Detect which cell encompasses the target text, then output its [X, Y] center coordinate. 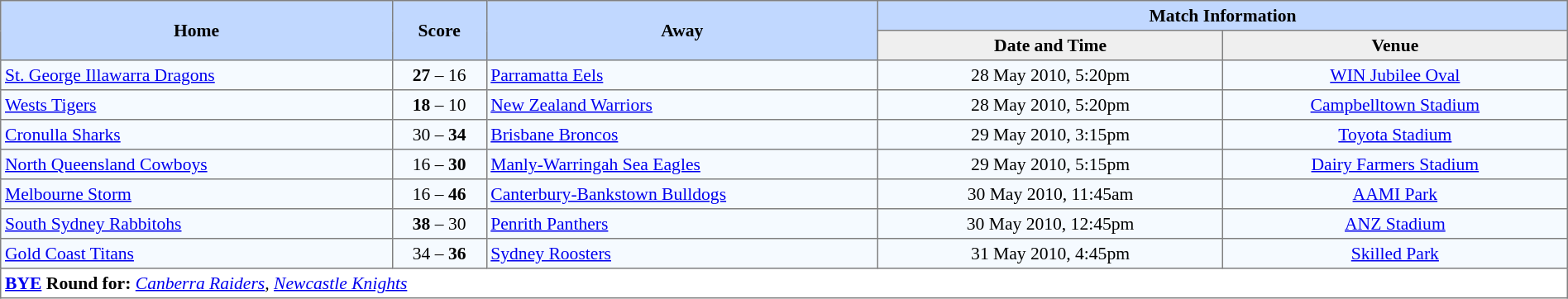
Skilled Park [1394, 254]
New Zealand Warriors [682, 105]
Canterbury-Bankstown Bulldogs [682, 194]
Penrith Panthers [682, 224]
North Queensland Cowboys [197, 164]
Brisbane Broncos [682, 135]
16 – 46 [439, 194]
27 – 16 [439, 75]
ANZ Stadium [1394, 224]
38 – 30 [439, 224]
Campbelltown Stadium [1394, 105]
Toyota Stadium [1394, 135]
30 May 2010, 11:45am [1050, 194]
Score [439, 31]
Wests Tigers [197, 105]
Melbourne Storm [197, 194]
16 – 30 [439, 164]
18 – 10 [439, 105]
Manly-Warringah Sea Eagles [682, 164]
31 May 2010, 4:45pm [1050, 254]
AAMI Park [1394, 194]
30 May 2010, 12:45pm [1050, 224]
30 – 34 [439, 135]
Away [682, 31]
29 May 2010, 3:15pm [1050, 135]
Home [197, 31]
WIN Jubilee Oval [1394, 75]
Dairy Farmers Stadium [1394, 164]
Cronulla Sharks [197, 135]
BYE Round for: Canberra Raiders, Newcastle Knights [784, 283]
Date and Time [1050, 45]
34 – 36 [439, 254]
Sydney Roosters [682, 254]
Match Information [1223, 16]
29 May 2010, 5:15pm [1050, 164]
South Sydney Rabbitohs [197, 224]
Venue [1394, 45]
Parramatta Eels [682, 75]
Gold Coast Titans [197, 254]
St. George Illawarra Dragons [197, 75]
